Provide the [X, Y] coordinate of the cell's center where the given text is located.  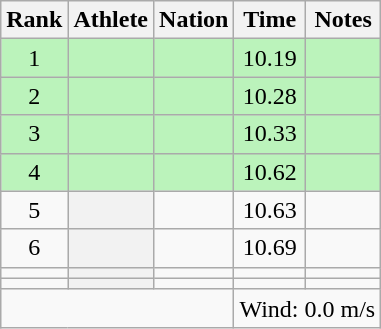
Nation [194, 20]
6 [34, 248]
Wind: 0.0 m/s [308, 308]
5 [34, 210]
4 [34, 172]
2 [34, 96]
10.62 [270, 172]
3 [34, 134]
10.33 [270, 134]
Rank [34, 20]
10.63 [270, 210]
Notes [344, 20]
10.19 [270, 58]
Time [270, 20]
1 [34, 58]
10.69 [270, 248]
10.28 [270, 96]
Athlete [111, 20]
